Search for the cell housing the specified text and yield its (x, y) center coordinate. 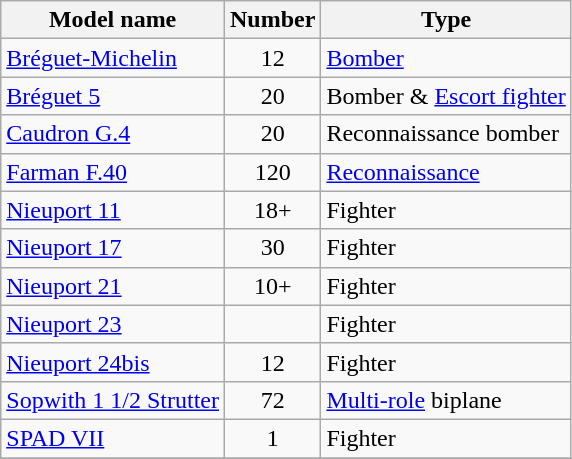
Reconnaissance (446, 172)
Type (446, 20)
Caudron G.4 (113, 134)
Bomber & Escort fighter (446, 96)
Nieuport 21 (113, 286)
18+ (272, 210)
Bomber (446, 58)
Multi-role biplane (446, 400)
Bréguet 5 (113, 96)
Reconnaissance bomber (446, 134)
10+ (272, 286)
SPAD VII (113, 438)
Nieuport 11 (113, 210)
Number (272, 20)
30 (272, 248)
Model name (113, 20)
1 (272, 438)
72 (272, 400)
120 (272, 172)
Nieuport 24bis (113, 362)
Nieuport 23 (113, 324)
Farman F.40 (113, 172)
Bréguet-Michelin (113, 58)
Sopwith 1 1/2 Strutter (113, 400)
Nieuport 17 (113, 248)
